Return (x, y) of the center of cell containing provided text 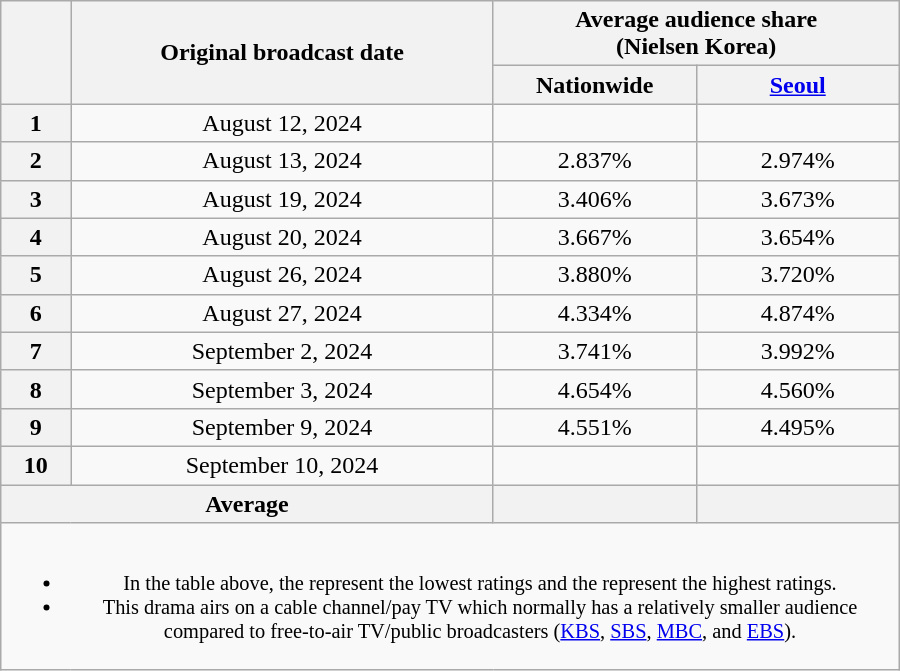
4.560% (798, 389)
3.992% (798, 351)
September 3, 2024 (282, 389)
3.741% (594, 351)
9 (36, 427)
September 2, 2024 (282, 351)
7 (36, 351)
Nationwide (594, 85)
4 (36, 237)
3.720% (798, 275)
Original broadcast date (282, 52)
Average (247, 503)
4.495% (798, 427)
3.406% (594, 199)
3.667% (594, 237)
August 12, 2024 (282, 123)
September 9, 2024 (282, 427)
Average audience share(Nielsen Korea) (696, 34)
6 (36, 313)
8 (36, 389)
2.974% (798, 161)
2.837% (594, 161)
4.654% (594, 389)
4.551% (594, 427)
1 (36, 123)
4.874% (798, 313)
August 26, 2024 (282, 275)
3 (36, 199)
August 27, 2024 (282, 313)
Seoul (798, 85)
10 (36, 465)
4.334% (594, 313)
August 13, 2024 (282, 161)
September 10, 2024 (282, 465)
3.654% (798, 237)
2 (36, 161)
5 (36, 275)
August 20, 2024 (282, 237)
August 19, 2024 (282, 199)
3.880% (594, 275)
3.673% (798, 199)
